Output the [x, y] coordinate of the center of the cell containing the given text.  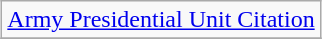
Army Presidential Unit Citation [161, 20]
